Capture the cell that displays the provided text and extract its (x, y) central coordinate. 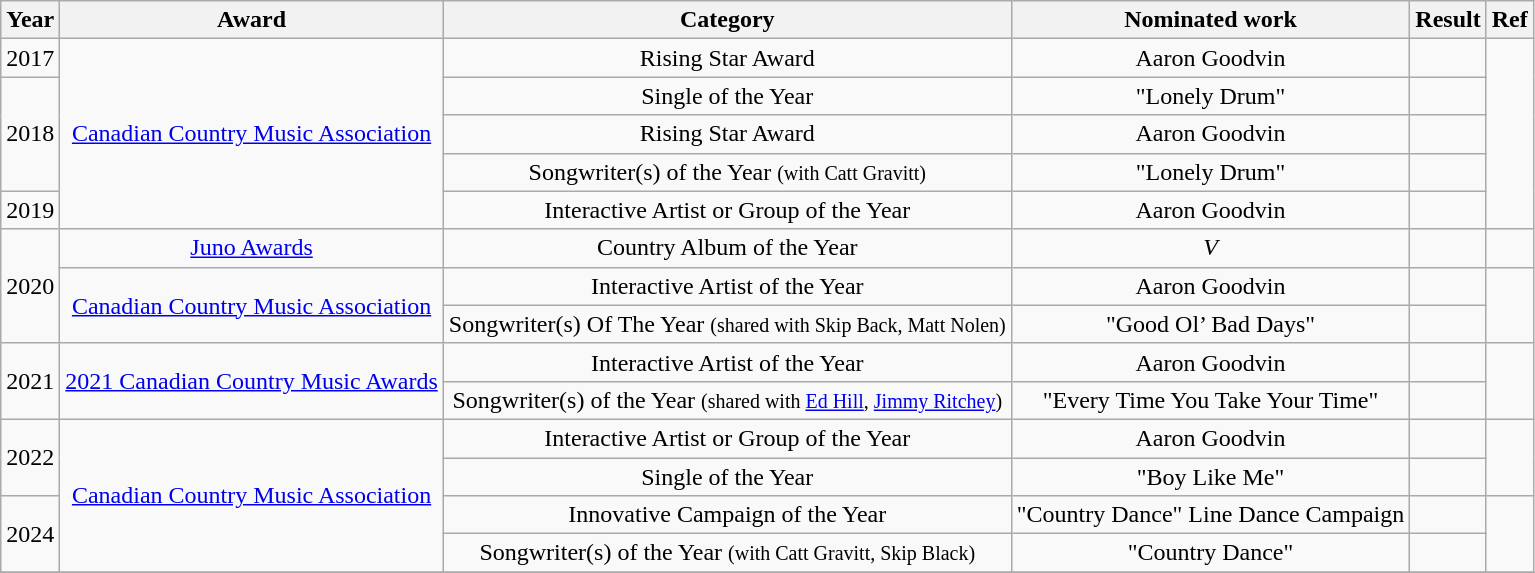
2020 (30, 286)
2021 Canadian Country Music Awards (252, 381)
Songwriter(s) Of The Year (shared with Skip Back, Matt Nolen) (727, 324)
V (1210, 248)
2022 (30, 457)
2024 (30, 534)
2018 (30, 134)
"Country Dance" Line Dance Campaign (1210, 515)
Innovative Campaign of the Year (727, 515)
Year (30, 20)
Result (1448, 20)
"Every Time You Take Your Time" (1210, 400)
"Good Ol’ Bad Days" (1210, 324)
Songwriter(s) of the Year (with Catt Gravitt) (727, 172)
Juno Awards (252, 248)
Songwriter(s) of the Year (shared with Ed Hill, Jimmy Ritchey) (727, 400)
"Country Dance" (1210, 553)
Country Album of the Year (727, 248)
2017 (30, 58)
Songwriter(s) of the Year (with Catt Gravitt, Skip Black) (727, 553)
Award (252, 20)
Category (727, 20)
Ref (1510, 20)
Nominated work (1210, 20)
"Boy Like Me" (1210, 477)
2019 (30, 210)
2021 (30, 381)
